Search for the cell housing the specified text and yield its [x, y] center coordinate. 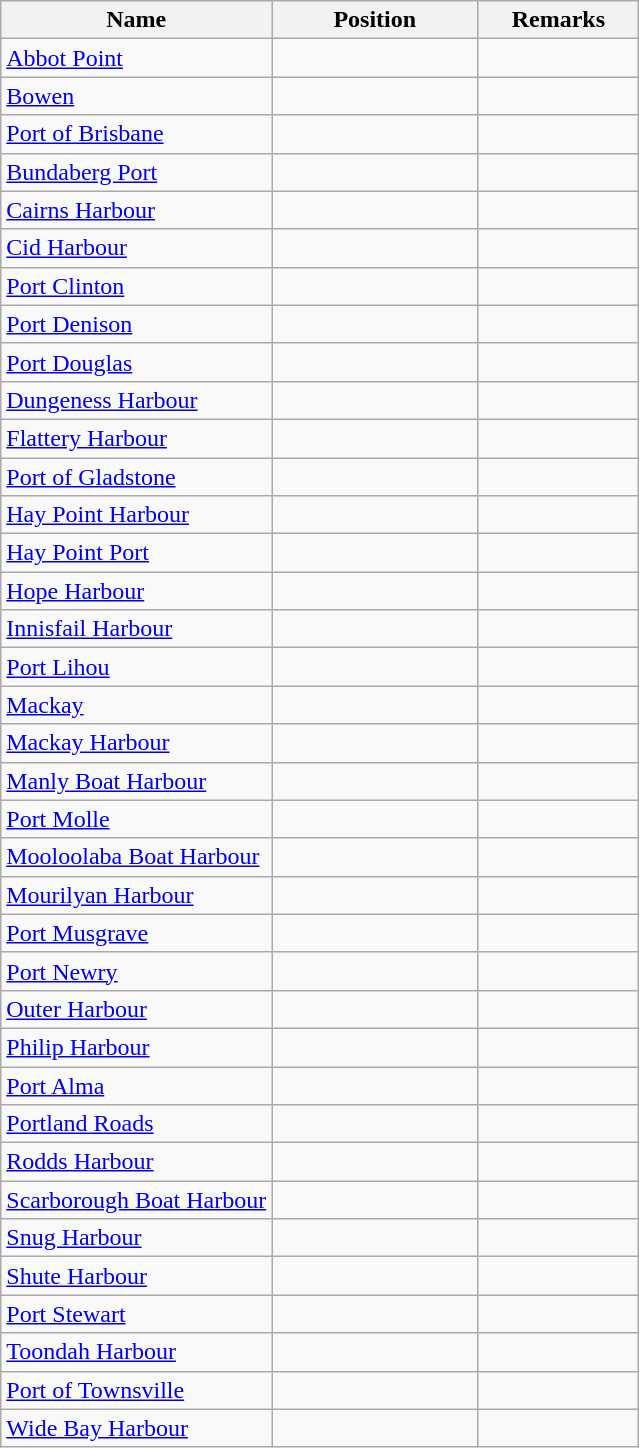
Port of Townsville [136, 1390]
Innisfail Harbour [136, 629]
Mackay Harbour [136, 743]
Port Clinton [136, 286]
Abbot Point [136, 58]
Mooloolaba Boat Harbour [136, 857]
Portland Roads [136, 1124]
Hay Point Port [136, 553]
Hope Harbour [136, 591]
Port Denison [136, 324]
Port of Gladstone [136, 477]
Cairns Harbour [136, 210]
Cid Harbour [136, 248]
Hay Point Harbour [136, 515]
Port of Brisbane [136, 134]
Port Newry [136, 971]
Mourilyan Harbour [136, 895]
Port Lihou [136, 667]
Bowen [136, 96]
Manly Boat Harbour [136, 781]
Rodds Harbour [136, 1162]
Name [136, 20]
Wide Bay Harbour [136, 1428]
Dungeness Harbour [136, 400]
Snug Harbour [136, 1238]
Port Douglas [136, 362]
Position [375, 20]
Bundaberg Port [136, 172]
Port Stewart [136, 1314]
Flattery Harbour [136, 438]
Outer Harbour [136, 1009]
Scarborough Boat Harbour [136, 1200]
Toondah Harbour [136, 1352]
Port Molle [136, 819]
Mackay [136, 705]
Remarks [558, 20]
Port Musgrave [136, 933]
Philip Harbour [136, 1047]
Port Alma [136, 1085]
Shute Harbour [136, 1276]
